Scan for the cell matching the given text and deliver its (x, y) coordinate at center. 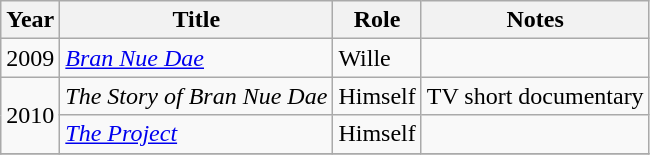
2010 (30, 115)
Title (196, 20)
The Project (196, 134)
TV short documentary (535, 96)
2009 (30, 58)
Notes (535, 20)
Wille (377, 58)
Year (30, 20)
Bran Nue Dae (196, 58)
Role (377, 20)
The Story of Bran Nue Dae (196, 96)
